Find where the given text appears and provide that cell's center as [x, y] coordinate. 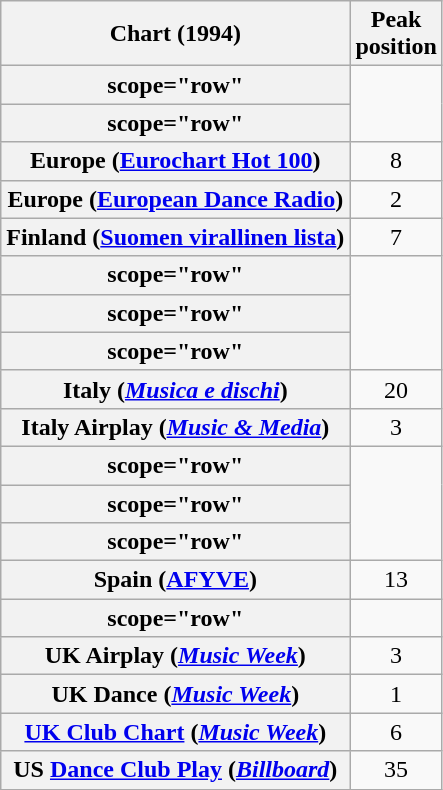
6 [396, 732]
Italy Airplay (Music & Media) [176, 427]
UK Airplay (Music Week) [176, 656]
Italy (Musica e dischi) [176, 389]
Chart (1994) [176, 34]
Europe (European Dance Radio) [176, 199]
Spain (AFYVE) [176, 580]
UK Dance (Music Week) [176, 694]
1 [396, 694]
Peakposition [396, 34]
20 [396, 389]
Finland (Suomen virallinen lista) [176, 237]
7 [396, 237]
US Dance Club Play (Billboard) [176, 770]
8 [396, 161]
2 [396, 199]
13 [396, 580]
Europe (Eurochart Hot 100) [176, 161]
35 [396, 770]
UK Club Chart (Music Week) [176, 732]
